Provide the [X, Y] coordinate of the cell's center where the given text is located.  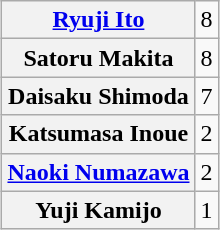
Yuji Kamijo [98, 210]
Naoki Numazawa [98, 172]
Satoru Makita [98, 58]
7 [206, 96]
Ryuji Ito [98, 20]
Katsumasa Inoue [98, 134]
Daisaku Shimoda [98, 96]
1 [206, 210]
